For the text-containing cell, return its midpoint in [x, y] coordinate format. 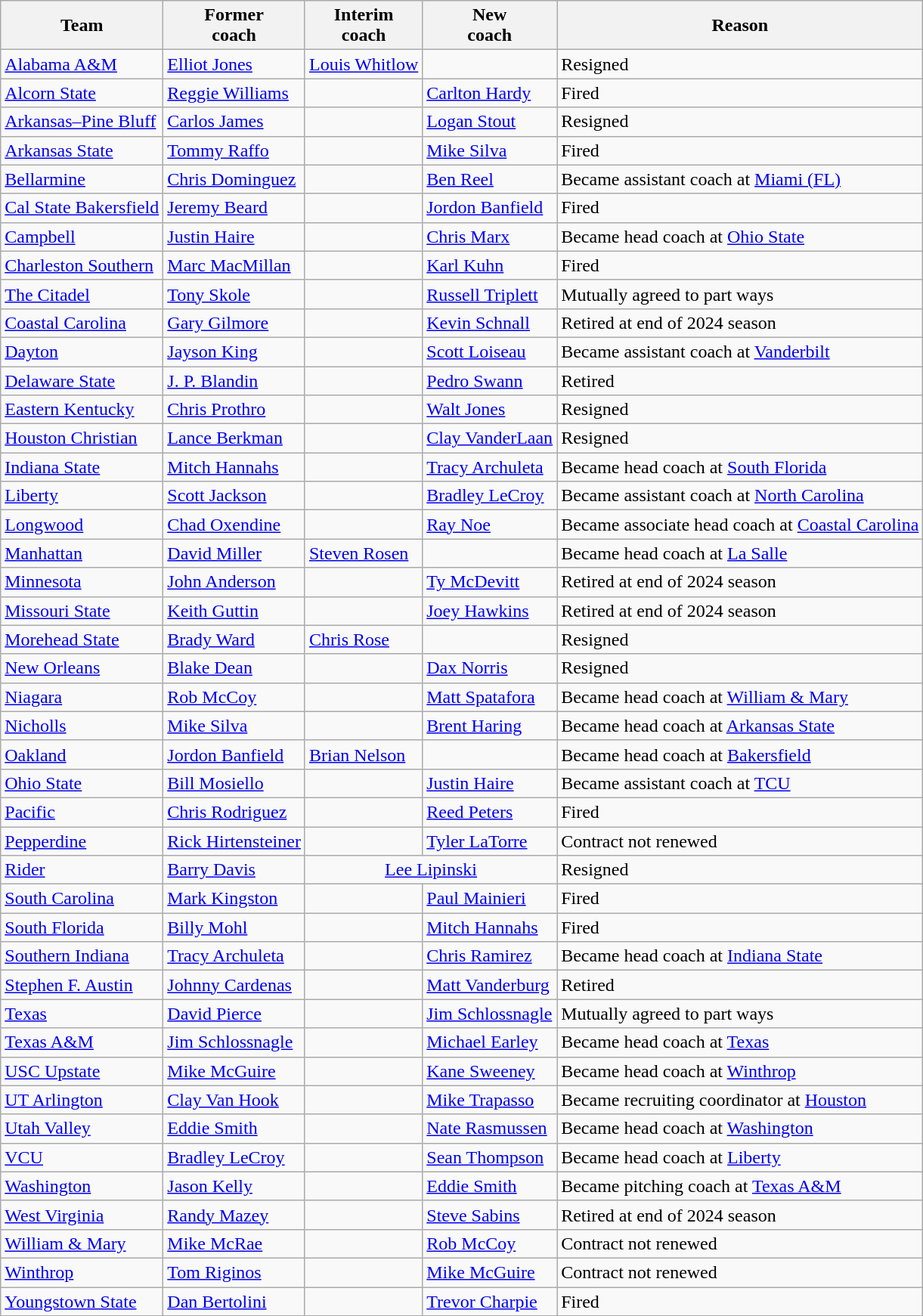
Dax Norris [490, 668]
Longwood [82, 525]
Became head coach at Indiana State [740, 956]
Texas A&M [82, 1042]
Morehead State [82, 639]
Became head coach at Washington [740, 1129]
USC Upstate [82, 1071]
New Orleans [82, 668]
Eastern Kentucky [82, 410]
Barry Davis [234, 870]
Became head coach at Winthrop [740, 1071]
Matt Spatafora [490, 697]
Billy Mohl [234, 927]
Brady Ward [234, 639]
UT Arlington [82, 1100]
Coastal Carolina [82, 323]
Youngstown State [82, 1301]
Gary Gilmore [234, 323]
Liberty [82, 496]
Rider [82, 870]
Keith Guttin [234, 611]
Carlos James [234, 122]
Became head coach at Texas [740, 1042]
Became head coach at William & Mary [740, 697]
Russell Triplett [490, 294]
Mark Kingston [234, 899]
Became assistant coach at TCU [740, 783]
Mike Trapasso [490, 1100]
Bellarmine [82, 179]
Marc MacMillan [234, 265]
Tyler LaTorre [490, 841]
Jayson King [234, 351]
Michael Earley [490, 1042]
William & Mary [82, 1243]
Newcoach [490, 26]
Charleston Southern [82, 265]
Tony Skole [234, 294]
Clay Van Hook [234, 1100]
Arkansas–Pine Bluff [82, 122]
Formercoach [234, 26]
Rick Hirtensteiner [234, 841]
Karl Kuhn [490, 265]
Became pitching coach at Texas A&M [740, 1186]
Ohio State [82, 783]
Steven Rosen [363, 553]
Delaware State [82, 380]
Minnesota [82, 582]
Texas [82, 1014]
Bill Mosiello [234, 783]
Utah Valley [82, 1129]
South Carolina [82, 899]
Became head coach at Bakersfield [740, 754]
Pedro Swann [490, 380]
David Miller [234, 553]
Ty McDevitt [490, 582]
Jeremy Beard [234, 208]
Blake Dean [234, 668]
Louis Whitlow [363, 64]
Indiana State [82, 467]
Nicholls [82, 726]
Reed Peters [490, 812]
Became head coach at South Florida [740, 467]
Mike McRae [234, 1243]
Chris Ramirez [490, 956]
Became associate head coach at Coastal Carolina [740, 525]
Chris Dominguez [234, 179]
Stephen F. Austin [82, 985]
Reggie Williams [234, 93]
Dayton [82, 351]
Chad Oxendine [234, 525]
Kevin Schnall [490, 323]
Lance Berkman [234, 438]
Dan Bertolini [234, 1301]
Became head coach at Ohio State [740, 237]
Arkansas State [82, 150]
Became head coach at La Salle [740, 553]
Became assistant coach at North Carolina [740, 496]
The Citadel [82, 294]
Matt Vanderburg [490, 985]
John Anderson [234, 582]
Reason [740, 26]
Kane Sweeney [490, 1071]
Winthrop [82, 1272]
David Pierce [234, 1014]
Sean Thompson [490, 1157]
Became recruiting coordinator at Houston [740, 1100]
VCU [82, 1157]
Clay VanderLaan [490, 438]
Became head coach at Liberty [740, 1157]
Ray Noe [490, 525]
Trevor Charpie [490, 1301]
Scott Loiseau [490, 351]
Southern Indiana [82, 956]
Scott Jackson [234, 496]
Became assistant coach at Miami (FL) [740, 179]
Jason Kelly [234, 1186]
Joey Hawkins [490, 611]
South Florida [82, 927]
Nate Rasmussen [490, 1129]
Alabama A&M [82, 64]
Elliot Jones [234, 64]
West Virginia [82, 1215]
Pepperdine [82, 841]
Chris Marx [490, 237]
Became head coach at Arkansas State [740, 726]
Became assistant coach at Vanderbilt [740, 351]
Missouri State [82, 611]
Johnny Cardenas [234, 985]
Chris Rodriguez [234, 812]
Chris Rose [363, 639]
Brian Nelson [363, 754]
Lee Lipinski [431, 870]
Chris Prothro [234, 410]
Steve Sabins [490, 1215]
Carlton Hardy [490, 93]
Walt Jones [490, 410]
Campbell [82, 237]
Cal State Bakersfield [82, 208]
Randy Mazey [234, 1215]
Team [82, 26]
Tommy Raffo [234, 150]
Interimcoach [363, 26]
Pacific [82, 812]
Manhattan [82, 553]
Washington [82, 1186]
Paul Mainieri [490, 899]
Tom Riginos [234, 1272]
Brent Haring [490, 726]
Oakland [82, 754]
Niagara [82, 697]
Houston Christian [82, 438]
J. P. Blandin [234, 380]
Logan Stout [490, 122]
Alcorn State [82, 93]
Ben Reel [490, 179]
